For the text-containing cell, return its midpoint in [X, Y] coordinate format. 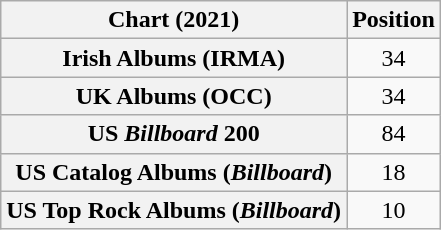
84 [394, 134]
Irish Albums (IRMA) [174, 58]
Chart (2021) [174, 20]
18 [394, 172]
Position [394, 20]
UK Albums (OCC) [174, 96]
US Billboard 200 [174, 134]
US Catalog Albums (Billboard) [174, 172]
10 [394, 210]
US Top Rock Albums (Billboard) [174, 210]
